Output the [x, y] coordinate of the center of the cell containing the given text.  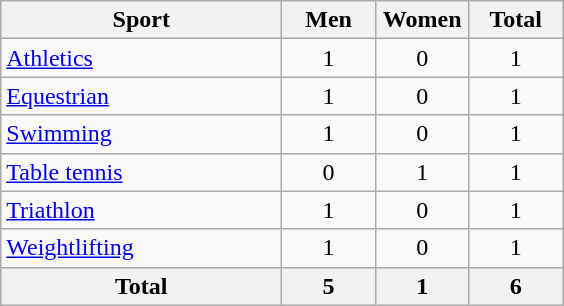
Athletics [142, 58]
6 [516, 286]
Swimming [142, 134]
Sport [142, 20]
Table tennis [142, 172]
Men [329, 20]
Weightlifting [142, 248]
Women [422, 20]
5 [329, 286]
Triathlon [142, 210]
Equestrian [142, 96]
